Detect which cell encompasses the target text, then output its (x, y) center coordinate. 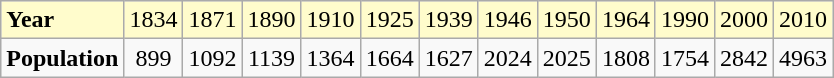
Year (62, 20)
1964 (626, 20)
1871 (212, 20)
1939 (448, 20)
1092 (212, 58)
2842 (744, 58)
1364 (330, 58)
1808 (626, 58)
1834 (154, 20)
1925 (390, 20)
1946 (508, 20)
1950 (566, 20)
2000 (744, 20)
2025 (566, 58)
899 (154, 58)
4963 (804, 58)
1139 (272, 58)
1627 (448, 58)
2010 (804, 20)
1990 (684, 20)
Population (62, 58)
2024 (508, 58)
1664 (390, 58)
1890 (272, 20)
1754 (684, 58)
1910 (330, 20)
